Pinpoint the cell where the given text exists, returning its [X, Y] midpoint coordinate. 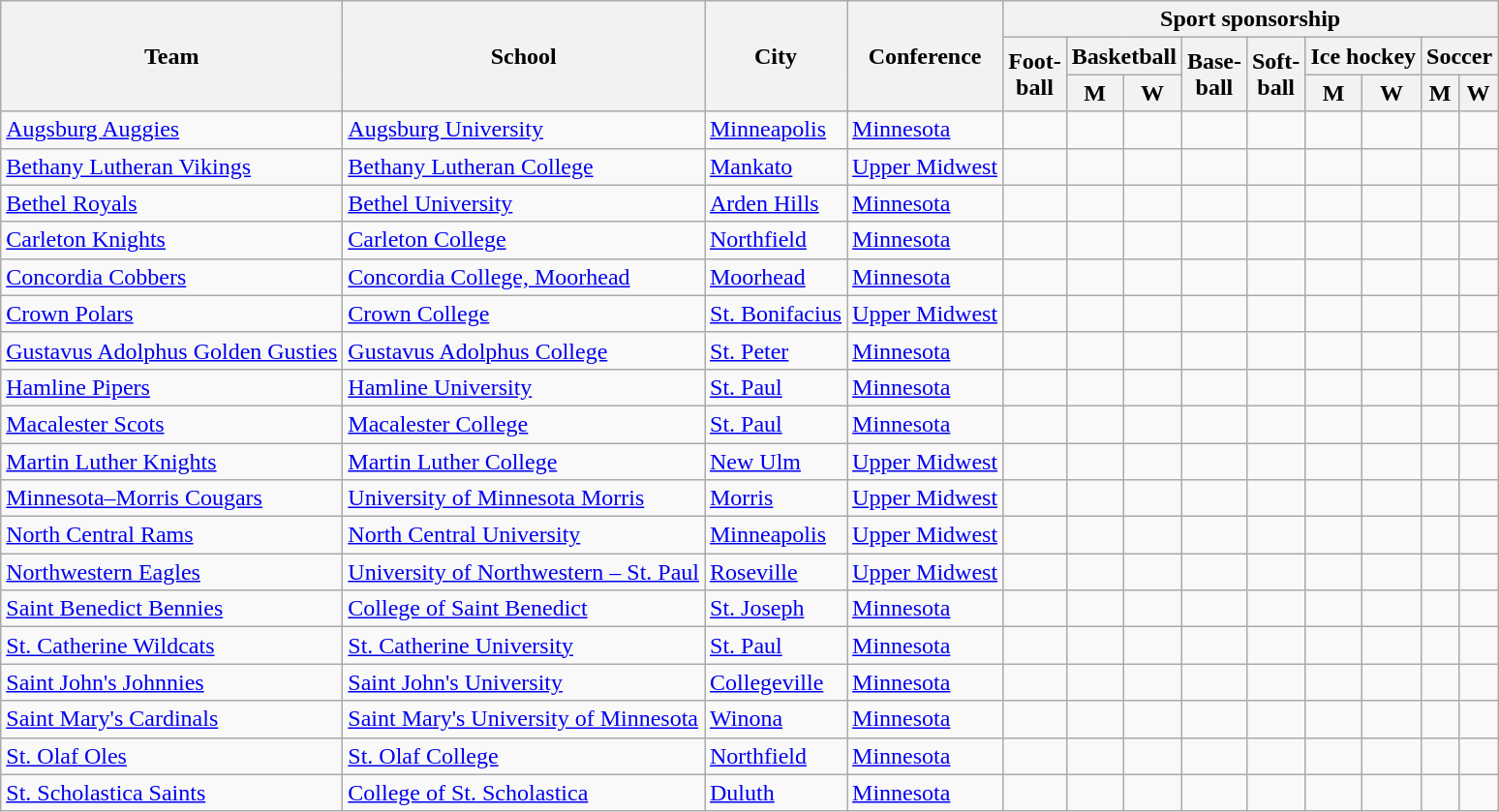
Saint John's Johnnies [172, 682]
Roseville [777, 572]
University of Northwestern – St. Paul [524, 572]
Macalester Scots [172, 424]
Hamline University [524, 387]
Team [172, 56]
St. Olaf College [524, 756]
Concordia Cobbers [172, 277]
Moorhead [777, 277]
Northwestern Eagles [172, 572]
Augsburg Auggies [172, 130]
School [524, 56]
Collegeville [777, 682]
Gustavus Adolphus College [524, 350]
Mankato [777, 166]
Macalester College [524, 424]
Saint John's University [524, 682]
City [777, 56]
Concordia College, Moorhead [524, 277]
Minnesota–Morris Cougars [172, 498]
Gustavus Adolphus Golden Gusties [172, 350]
Hamline Pipers [172, 387]
Crown Polars [172, 314]
Winona [777, 719]
St. Joseph [777, 609]
Crown College [524, 314]
Foot-ball [1035, 75]
Carleton College [524, 240]
Duluth [777, 793]
St. Catherine University [524, 646]
New Ulm [777, 462]
St. Peter [777, 350]
Carleton Knights [172, 240]
Saint Benedict Bennies [172, 609]
Base-ball [1214, 75]
Soccer [1460, 56]
College of Saint Benedict [524, 609]
Soft-ball [1275, 75]
Bethany Lutheran College [524, 166]
Ice hockey [1363, 56]
Martin Luther College [524, 462]
Arden Hills [777, 203]
Basketball [1123, 56]
St. Olaf Oles [172, 756]
Morris [777, 498]
Bethany Lutheran Vikings [172, 166]
North Central University [524, 535]
University of Minnesota Morris [524, 498]
Conference [926, 56]
College of St. Scholastica [524, 793]
Augsburg University [524, 130]
Bethel University [524, 203]
St. Bonifacius [777, 314]
Sport sponsorship [1251, 19]
North Central Rams [172, 535]
Martin Luther Knights [172, 462]
Saint Mary's University of Minnesota [524, 719]
St. Catherine Wildcats [172, 646]
Saint Mary's Cardinals [172, 719]
Bethel Royals [172, 203]
St. Scholastica Saints [172, 793]
